Pinpoint the cell where the given text exists, returning its [x, y] midpoint coordinate. 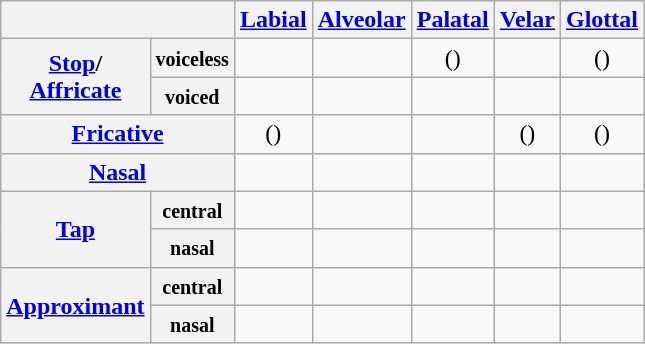
Fricative [118, 134]
Nasal [118, 172]
Alveolar [362, 20]
voiced [192, 96]
Palatal [452, 20]
Glottal [602, 20]
Tap [76, 229]
voiceless [192, 58]
Approximant [76, 305]
Velar [527, 20]
Labial [273, 20]
Stop/Affricate [76, 77]
